Provide the [x, y] coordinate of the cell's center where the given text is located.  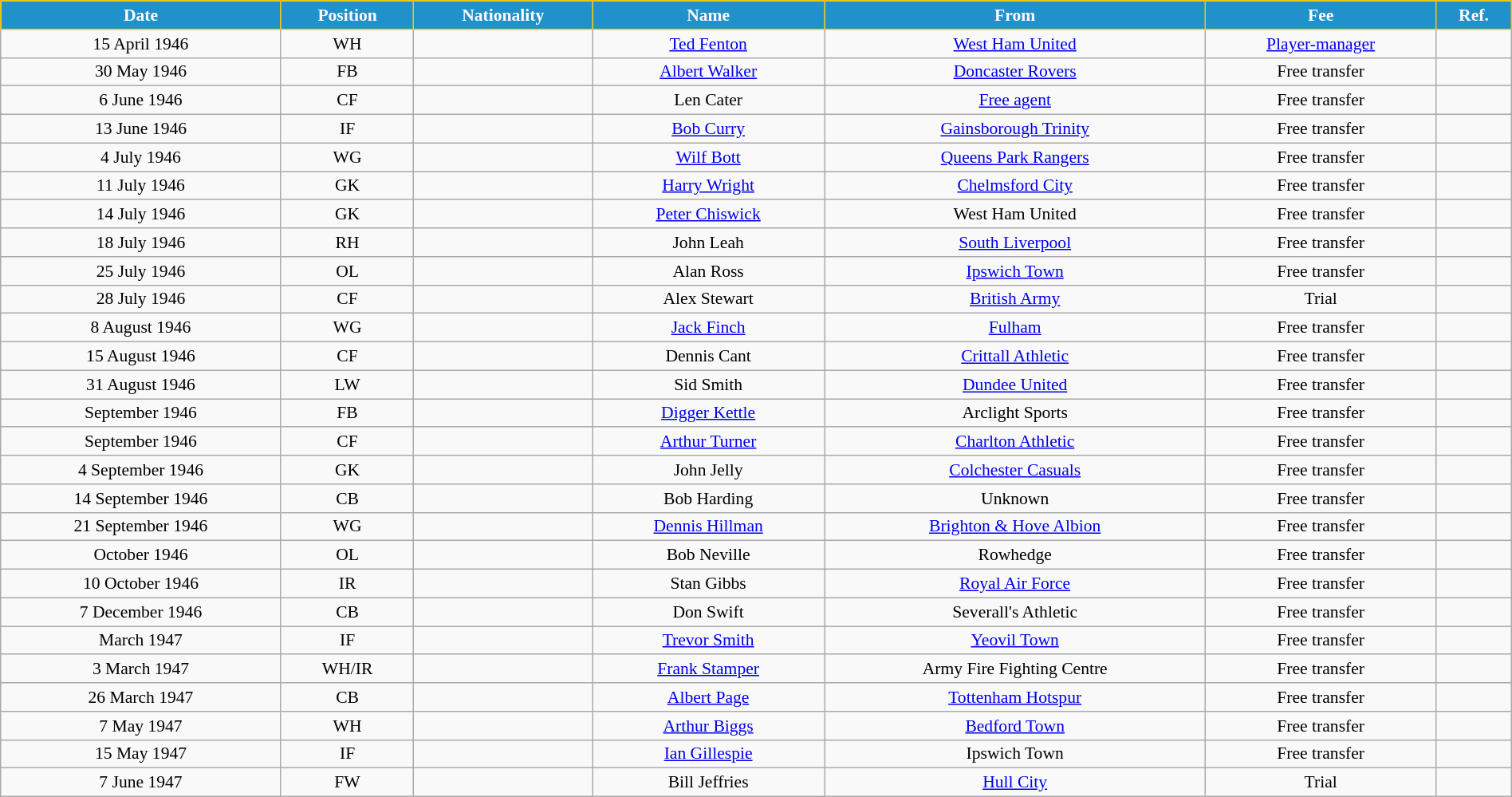
Albert Page [708, 697]
15 May 1947 [140, 754]
Name [708, 15]
13 June 1946 [140, 129]
Charlton Athletic [1015, 442]
Free agent [1015, 101]
WH/IR [348, 669]
Stan Gibbs [708, 584]
Alex Stewart [708, 299]
LW [348, 385]
31 August 1946 [140, 385]
Rowhedge [1015, 555]
Unknown [1015, 499]
26 March 1947 [140, 697]
Position [348, 15]
Ref. [1474, 15]
Ian Gillespie [708, 754]
15 August 1946 [140, 357]
Bob Neville [708, 555]
Tottenham Hotspur [1015, 697]
Brighton & Hove Albion [1015, 527]
October 1946 [140, 555]
Yeovil Town [1015, 641]
Bill Jeffries [708, 783]
Len Cater [708, 101]
7 December 1946 [140, 612]
Ted Fenton [708, 44]
Chelmsford City [1015, 186]
Army Fire Fighting Centre [1015, 669]
11 July 1946 [140, 186]
28 July 1946 [140, 299]
Royal Air Force [1015, 584]
15 April 1946 [140, 44]
10 October 1946 [140, 584]
Dundee United [1015, 385]
Trevor Smith [708, 641]
Crittall Athletic [1015, 357]
Gainsborough Trinity [1015, 129]
Sid Smith [708, 385]
Digger Kettle [708, 413]
7 June 1947 [140, 783]
Fulham [1015, 328]
Doncaster Rovers [1015, 72]
4 September 1946 [140, 470]
14 September 1946 [140, 499]
7 May 1947 [140, 726]
Arthur Turner [708, 442]
Frank Stamper [708, 669]
Harry Wright [708, 186]
FW [348, 783]
Queens Park Rangers [1015, 157]
Albert Walker [708, 72]
March 1947 [140, 641]
Peter Chiswick [708, 215]
Dennis Hillman [708, 527]
25 July 1946 [140, 271]
Don Swift [708, 612]
Date [140, 15]
Jack Finch [708, 328]
From [1015, 15]
Fee [1321, 15]
John Leah [708, 243]
Colchester Casuals [1015, 470]
British Army [1015, 299]
Arclight Sports [1015, 413]
Alan Ross [708, 271]
8 August 1946 [140, 328]
Hull City [1015, 783]
RH [348, 243]
18 July 1946 [140, 243]
Bedford Town [1015, 726]
John Jelly [708, 470]
Wilf Bott [708, 157]
Dennis Cant [708, 357]
South Liverpool [1015, 243]
4 July 1946 [140, 157]
Bob Harding [708, 499]
Bob Curry [708, 129]
IR [348, 584]
Arthur Biggs [708, 726]
Player-manager [1321, 44]
Nationality [503, 15]
30 May 1946 [140, 72]
Severall's Athletic [1015, 612]
14 July 1946 [140, 215]
3 March 1947 [140, 669]
21 September 1946 [140, 527]
6 June 1946 [140, 101]
